Find where the given text appears and provide that cell's center as (x, y) coordinate. 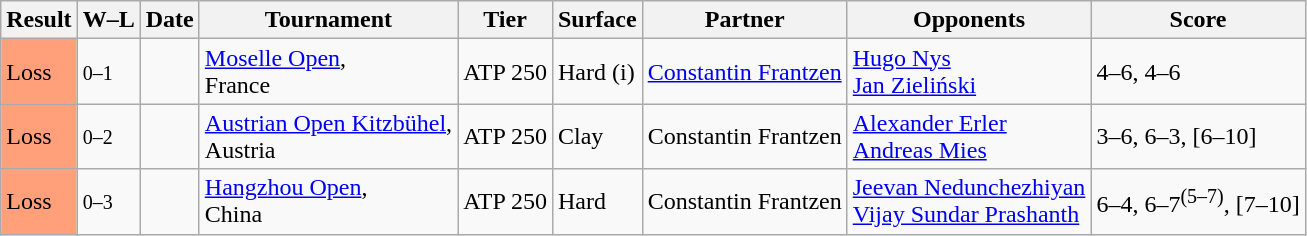
Austrian Open Kitzbühel, Austria (328, 136)
Tier (506, 20)
0–3 (108, 202)
Hard (i) (597, 72)
Opponents (969, 20)
W–L (108, 20)
Alexander Erler Andreas Mies (969, 136)
Result (39, 20)
Moselle Open, France (328, 72)
Date (170, 20)
6–4, 6–7(5–7), [7–10] (1198, 202)
Surface (597, 20)
Partner (744, 20)
Clay (597, 136)
0–1 (108, 72)
4–6, 4–6 (1198, 72)
Tournament (328, 20)
Score (1198, 20)
Hangzhou Open, China (328, 202)
Hard (597, 202)
0–2 (108, 136)
Jeevan Nedunchezhiyan Vijay Sundar Prashanth (969, 202)
Hugo Nys Jan Zieliński (969, 72)
3–6, 6–3, [6–10] (1198, 136)
